Identify which cell holds the provided text, then report its [X, Y] central coordinate. 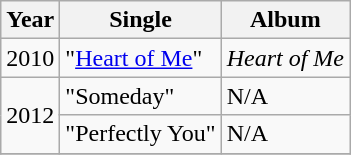
"Heart of Me" [140, 58]
Year [30, 20]
"Perfectly You" [140, 134]
2010 [30, 58]
2012 [30, 115]
Single [140, 20]
Album [285, 20]
"Someday" [140, 96]
Heart of Me [285, 58]
